Locate the cell with the specified text and output its (X, Y) center coordinate. 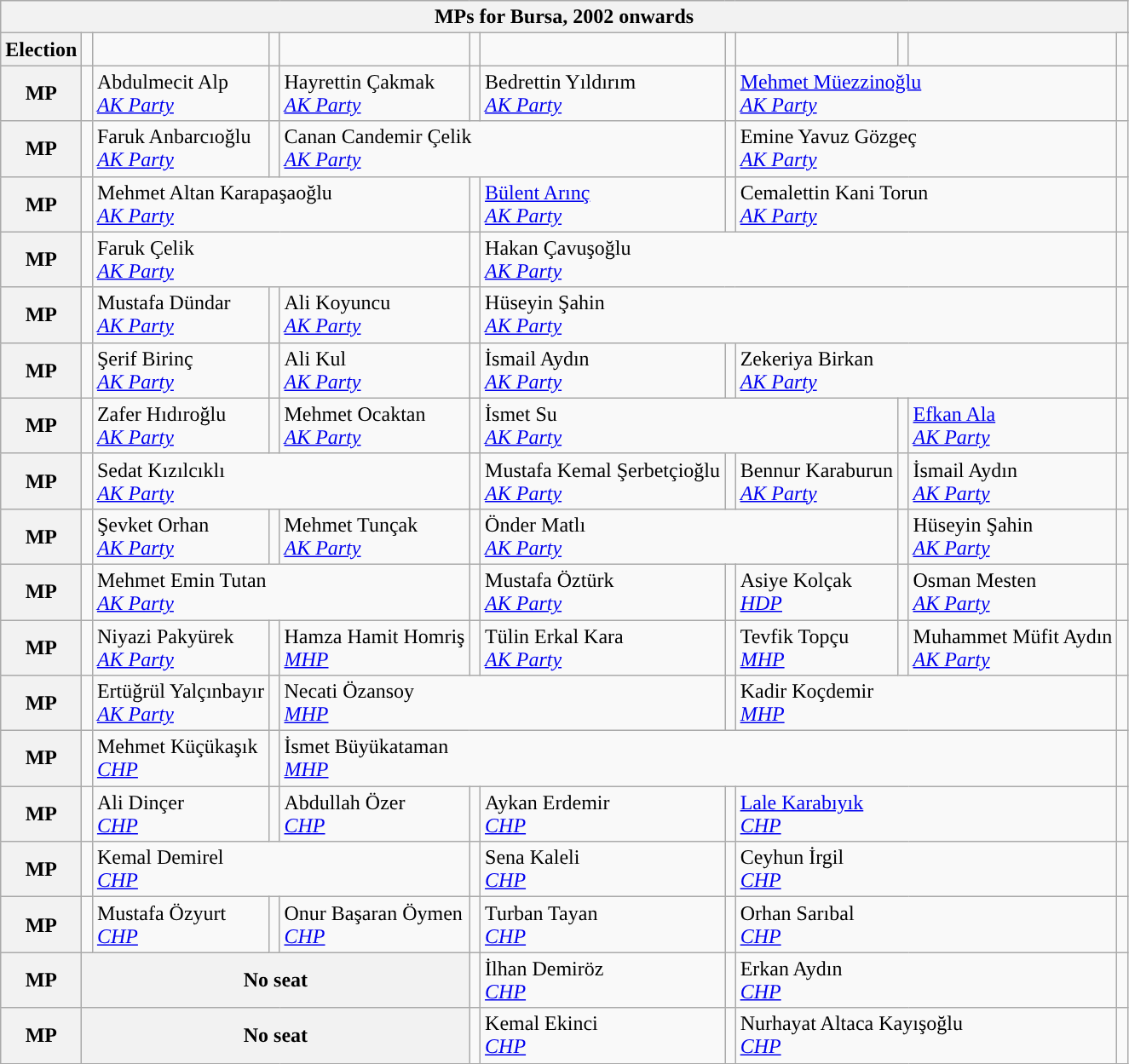
Mehmet OcaktanAK Party (375, 426)
Lale KarabıyıkCHP (926, 814)
Mehmet MüezzinoğluAK Party (926, 94)
Niyazi PakyürekAK Party (181, 647)
Asiye KolçakHDP (816, 591)
Abdulmecit AlpAK Party (181, 94)
Kadir KoçdemirMHP (926, 704)
Muhammet Müfit AydınAK Party (1012, 647)
MPs for Bursa, 2002 onwards (564, 17)
Faruk ÇelikAK Party (281, 259)
Sena KaleliCHP (603, 869)
Hamza Hamit HomrişMHP (375, 647)
Ceyhun İrgilCHP (926, 869)
Bülent ArınçAK Party (603, 204)
Tülin Erkal KaraAK Party (603, 647)
Mehmet Emin TutanAK Party (281, 591)
Election (41, 49)
Faruk AnbarcıoğluAK Party (181, 148)
Şerif BirinçAK Party (181, 370)
Mehmet TunçakAK Party (375, 537)
Zafer HıdıroğluAK Party (181, 426)
Mehmet KüçükaşıkCHP (181, 758)
Onur Başaran ÖymenCHP (375, 925)
Önder MatlıAK Party (689, 537)
Aykan ErdemirCHP (603, 814)
Orhan SarıbalCHP (926, 925)
Turban TayanCHP (603, 925)
Tevfik TopçuMHP (816, 647)
Cemalettin Kani TorunAK Party (926, 204)
Ali KulAK Party (375, 370)
Mehmet Altan KarapaşaoğluAK Party (281, 204)
Kemal EkinciCHP (603, 1036)
İlhan DemirözCHP (603, 980)
Ertüğrül YalçınbayırAK Party (181, 704)
Mustafa ÖzyurtCHP (181, 925)
Hayrettin ÇakmakAK Party (375, 94)
İsmet BüyükatamanMHP (699, 758)
İsmet SuAK Party (689, 426)
Osman MestenAK Party (1012, 591)
Kemal DemirelCHP (281, 869)
Sedat KızılcıklıAK Party (281, 480)
Zekeriya BirkanAK Party (926, 370)
Bedrettin YıldırımAK Party (603, 94)
Emine Yavuz GözgeçAK Party (926, 148)
Mustafa Kemal ŞerbetçioğluAK Party (603, 480)
Efkan AlaAK Party (1012, 426)
Mustafa ÖztürkAK Party (603, 591)
Şevket OrhanAK Party (181, 537)
Canan Candemir ÇelikAK Party (503, 148)
Nurhayat Altaca KayışoğluCHP (926, 1036)
Hakan ÇavuşoğluAK Party (799, 259)
Bennur KaraburunAK Party (816, 480)
Ali KoyuncuAK Party (375, 315)
Erkan AydınCHP (926, 980)
Mustafa DündarAK Party (181, 315)
Abdullah ÖzerCHP (375, 814)
Necati ÖzansoyMHP (503, 704)
Ali DinçerCHP (181, 814)
